Determine the (x, y) coordinate at the center of the cell enclosing the given text.  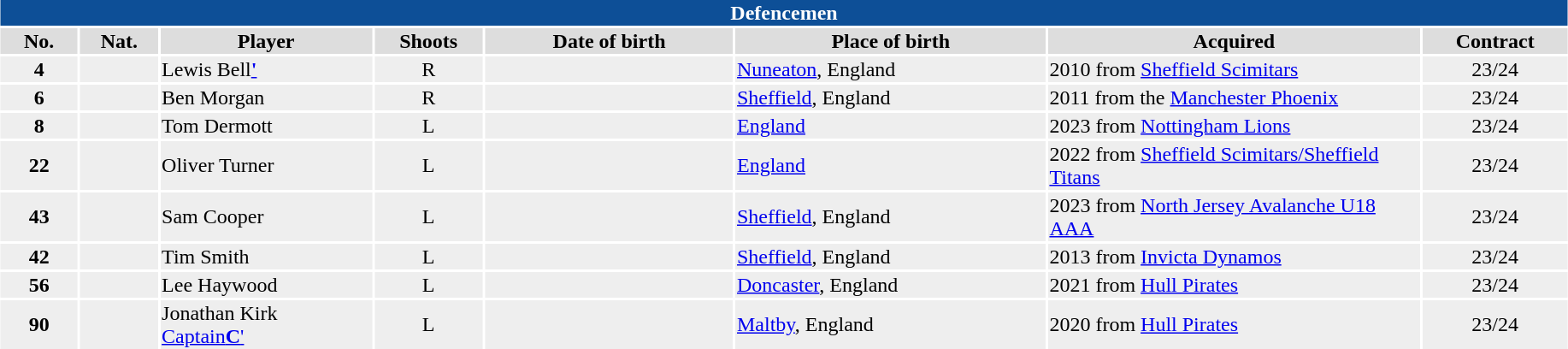
Nuneaton, England (891, 69)
Lee Haywood (267, 285)
Acquired (1235, 41)
2011 from the Manchester Phoenix (1235, 98)
42 (39, 257)
2020 from Hull Pirates (1235, 325)
Maltby, England (891, 325)
Nat. (120, 41)
4 (39, 69)
Ben Morgan (267, 98)
Oliver Turner (267, 166)
2021 from Hull Pirates (1235, 285)
Sam Cooper (267, 217)
Date of birth (610, 41)
Tom Dermott (267, 126)
Tim Smith (267, 257)
2022 from Sheffield Scimitars/Sheffield Titans (1235, 166)
2013 from Invicta Dynamos (1235, 257)
Contract (1495, 41)
Player (267, 41)
2023 from North Jersey Avalanche U18 AAA (1235, 217)
Doncaster, England (891, 285)
Defencemen (783, 13)
2023 from Nottingham Lions (1235, 126)
2010 from Sheffield Scimitars (1235, 69)
Jonathan KirkCaptainC' (267, 325)
Place of birth (891, 41)
56 (39, 285)
43 (39, 217)
Lewis Bell' (267, 69)
Shoots (429, 41)
90 (39, 325)
6 (39, 98)
No. (39, 41)
8 (39, 126)
22 (39, 166)
